From the cell containing the given text, extract its center point as (x, y) coordinate. 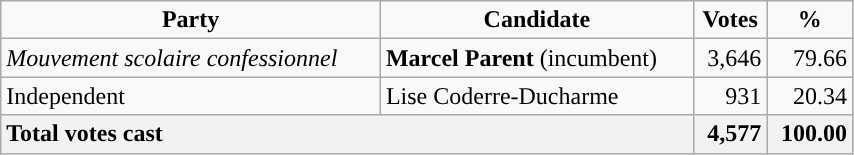
Total votes cast (348, 134)
4,577 (730, 134)
100.00 (810, 134)
Party (191, 20)
% (810, 20)
Mouvement scolaire confessionnel (191, 58)
20.34 (810, 96)
3,646 (730, 58)
Lise Coderre-Ducharme (536, 96)
Marcel Parent (incumbent) (536, 58)
Independent (191, 96)
Candidate (536, 20)
79.66 (810, 58)
931 (730, 96)
Votes (730, 20)
